Capture the cell that displays the provided text and extract its (X, Y) central coordinate. 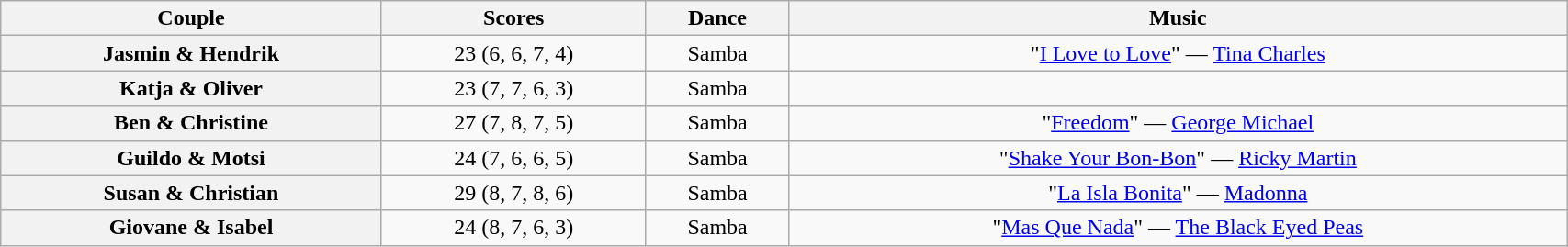
Dance (717, 18)
"Freedom" — George Michael (1178, 123)
Giovane & Isabel (191, 228)
Couple (191, 18)
29 (8, 7, 8, 6) (513, 193)
"Mas Que Nada" — The Black Eyed Peas (1178, 228)
Katja & Oliver (191, 88)
Scores (513, 18)
Jasmin & Hendrik (191, 53)
23 (7, 7, 6, 3) (513, 88)
"I Love to Love" — Tina Charles (1178, 53)
Susan & Christian (191, 193)
24 (8, 7, 6, 3) (513, 228)
Ben & Christine (191, 123)
Music (1178, 18)
"La Isla Bonita" — Madonna (1178, 193)
"Shake Your Bon-Bon" — Ricky Martin (1178, 158)
27 (7, 8, 7, 5) (513, 123)
23 (6, 6, 7, 4) (513, 53)
Guildo & Motsi (191, 158)
24 (7, 6, 6, 5) (513, 158)
